From the cell containing the given text, extract its center point as (x, y) coordinate. 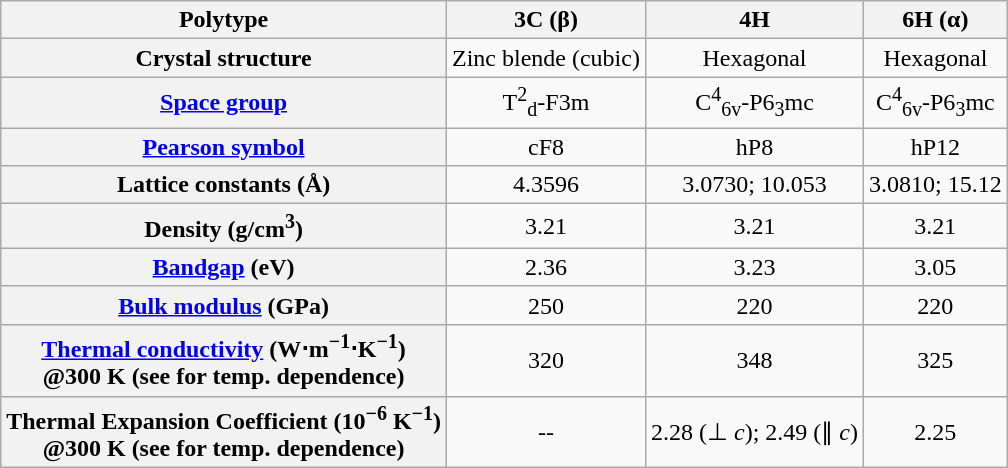
hP12 (936, 147)
T2d-F3m (546, 102)
4H (754, 20)
4.3596 (546, 185)
348 (754, 361)
Bulk modulus (GPa) (224, 305)
3.0810; 15.12 (936, 185)
Pearson symbol (224, 147)
Lattice constants (Å) (224, 185)
3.05 (936, 267)
Thermal Expansion Coefficient (10−6 K−1)@300 K (see for temp. dependence) (224, 432)
3C (β) (546, 20)
6H (α) (936, 20)
2.25 (936, 432)
3.0730; 10.053 (754, 185)
Crystal structure (224, 58)
3.23 (754, 267)
320 (546, 361)
325 (936, 361)
Zinc blende (cubic) (546, 58)
Space group (224, 102)
2.36 (546, 267)
2.28 (⊥ c); 2.49 (∥ c) (754, 432)
250 (546, 305)
Bandgap (eV) (224, 267)
Polytype (224, 20)
Density (g/cm3) (224, 226)
Thermal conductivity (W⋅m−1⋅K−1)@300 K (see for temp. dependence) (224, 361)
cF8 (546, 147)
hP8 (754, 147)
-- (546, 432)
